Return the (X, Y) coordinate for the center point of the cell that contains the specified text.  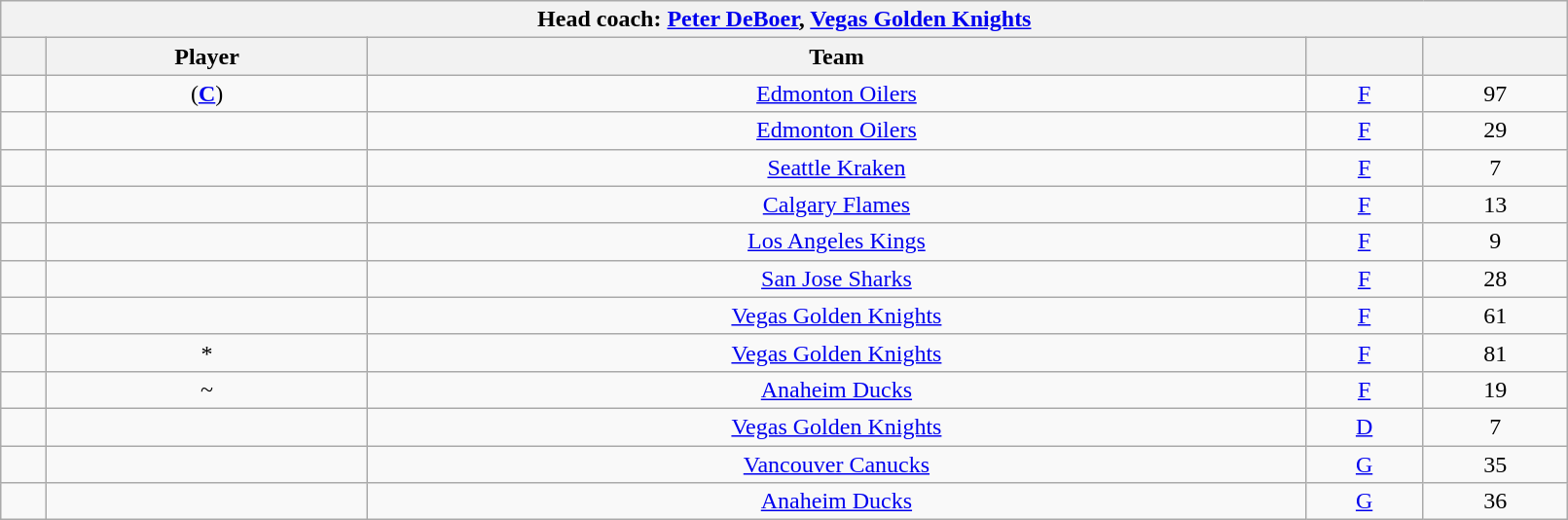
35 (1495, 464)
Head coach: Peter DeBoer, Vegas Golden Knights (784, 19)
* (207, 353)
28 (1495, 279)
81 (1495, 353)
~ (207, 390)
(C) (207, 93)
19 (1495, 390)
13 (1495, 204)
Team (837, 56)
Los Angeles Kings (837, 241)
9 (1495, 241)
Seattle Kraken (837, 167)
Player (207, 56)
29 (1495, 130)
Vancouver Canucks (837, 464)
Calgary Flames (837, 204)
D (1365, 427)
61 (1495, 316)
97 (1495, 93)
San Jose Sharks (837, 279)
36 (1495, 501)
